Return (x, y) of the center of cell containing provided text 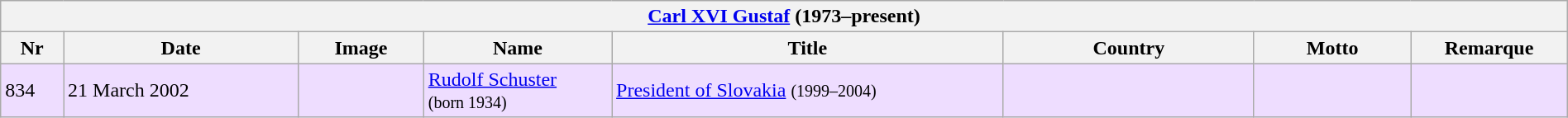
Name (518, 48)
Remarque (1489, 48)
Nr (32, 48)
Carl XVI Gustaf (1973–present) (784, 17)
Title (808, 48)
Country (1128, 48)
Rudolf Schuster(born 1934) (518, 91)
Motto (1331, 48)
Date (181, 48)
Image (361, 48)
President of Slovakia (1999–2004) (808, 91)
21 March 2002 (181, 91)
834 (32, 91)
